Locate the cell with the specified text and output its [X, Y] center coordinate. 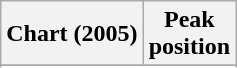
Peakposition [189, 34]
Chart (2005) [72, 34]
